Return the (x, y) coordinate for the center point of the cell that contains the specified text.  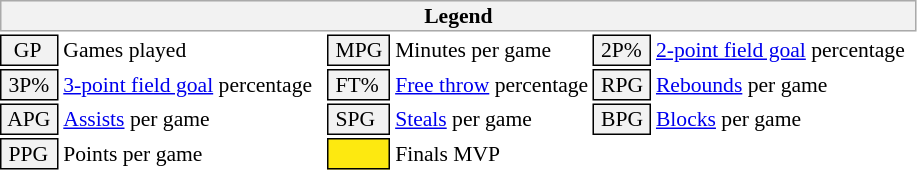
Blocks per game (785, 120)
Points per game (193, 154)
Finals MVP (492, 154)
Free throw percentage (492, 85)
Legend (458, 16)
3-point field goal percentage (193, 85)
MPG (359, 50)
GP (30, 50)
Minutes per game (492, 50)
BPG (622, 120)
PPG (30, 154)
FT% (359, 85)
Assists per game (193, 120)
Steals per game (492, 120)
Games played (193, 50)
RPG (622, 85)
2-point field goal percentage (785, 50)
2P% (622, 50)
Rebounds per game (785, 85)
APG (30, 120)
3P% (30, 85)
SPG (359, 120)
